Detect which cell encompasses the target text, then output its (x, y) center coordinate. 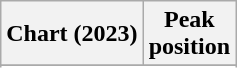
Peakposition (189, 34)
Chart (2023) (72, 34)
